Pinpoint the cell where the given text exists, returning its [X, Y] midpoint coordinate. 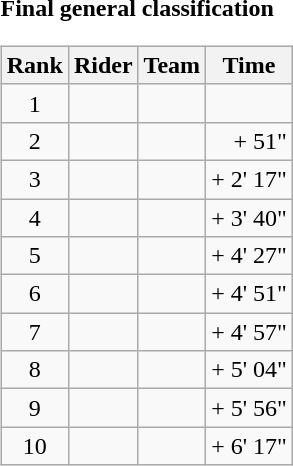
9 [34, 408]
Rank [34, 65]
+ 2' 17" [250, 179]
+ 4' 27" [250, 256]
+ 51" [250, 141]
1 [34, 103]
6 [34, 294]
3 [34, 179]
5 [34, 256]
Team [172, 65]
+ 3' 40" [250, 217]
8 [34, 370]
+ 6' 17" [250, 446]
+ 4' 51" [250, 294]
+ 5' 04" [250, 370]
2 [34, 141]
Time [250, 65]
+ 4' 57" [250, 332]
Rider [103, 65]
7 [34, 332]
+ 5' 56" [250, 408]
10 [34, 446]
4 [34, 217]
